Scan for the cell matching the given text and deliver its [X, Y] coordinate at center. 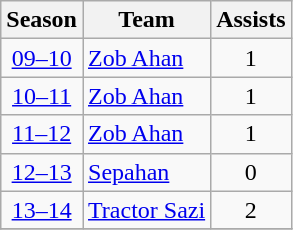
12–13 [42, 172]
13–14 [42, 210]
0 [251, 172]
Assists [251, 20]
11–12 [42, 134]
Sepahan [146, 172]
09–10 [42, 58]
Team [146, 20]
2 [251, 210]
Season [42, 20]
10–11 [42, 96]
Tractor Sazi [146, 210]
